Provide the [X, Y] coordinate of the cell's center where the given text is located.  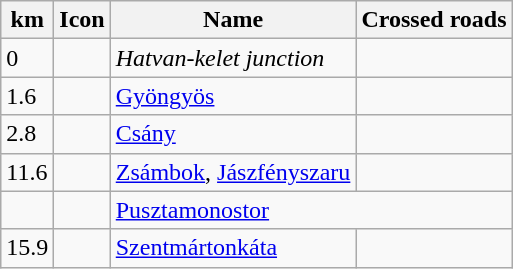
Name [233, 20]
0 [28, 58]
Icon [82, 20]
Szentmártonkáta [233, 248]
Hatvan-kelet junction [233, 58]
2.8 [28, 134]
11.6 [28, 172]
Crossed roads [434, 20]
km [28, 20]
Gyöngyös [233, 96]
1.6 [28, 96]
Csány [233, 134]
Zsámbok, Jászfényszaru [233, 172]
15.9 [28, 248]
Pusztamonostor [311, 210]
